Provide the (X, Y) coordinate of the cell's center where the given text is located.  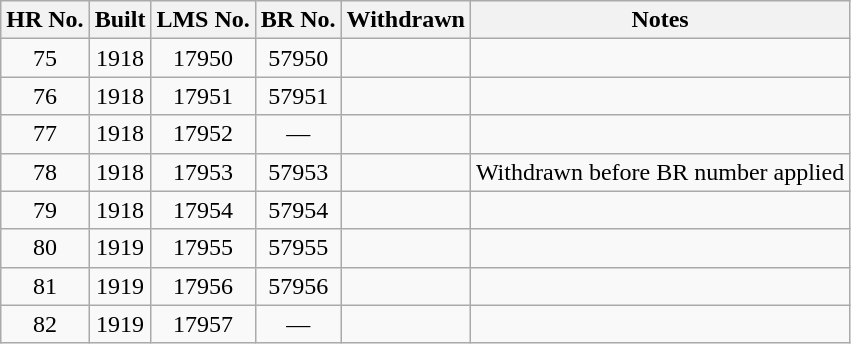
57950 (298, 58)
81 (45, 286)
57951 (298, 96)
78 (45, 172)
57955 (298, 248)
17951 (203, 96)
Built (120, 20)
82 (45, 324)
57956 (298, 286)
17954 (203, 210)
80 (45, 248)
Withdrawn (406, 20)
77 (45, 134)
17953 (203, 172)
HR No. (45, 20)
76 (45, 96)
79 (45, 210)
17957 (203, 324)
BR No. (298, 20)
Notes (660, 20)
Withdrawn before BR number applied (660, 172)
17955 (203, 248)
17952 (203, 134)
17950 (203, 58)
57953 (298, 172)
LMS No. (203, 20)
57954 (298, 210)
17956 (203, 286)
75 (45, 58)
